Scan for the cell matching the given text and deliver its (x, y) coordinate at center. 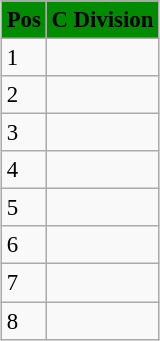
2 (24, 95)
Pos (24, 20)
3 (24, 133)
5 (24, 208)
6 (24, 245)
4 (24, 170)
1 (24, 57)
8 (24, 321)
7 (24, 283)
C Division (102, 20)
